From the cell containing the given text, extract its center point as [X, Y] coordinate. 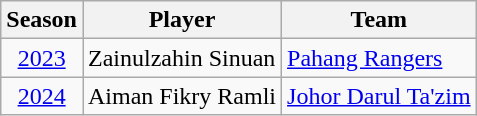
Aiman Fikry Ramli [182, 96]
Johor Darul Ta'zim [380, 96]
2024 [42, 96]
Zainulzahin Sinuan [182, 58]
Player [182, 20]
Season [42, 20]
Pahang Rangers [380, 58]
Team [380, 20]
2023 [42, 58]
